Provide the [X, Y] coordinate of the cell's center where the given text is located.  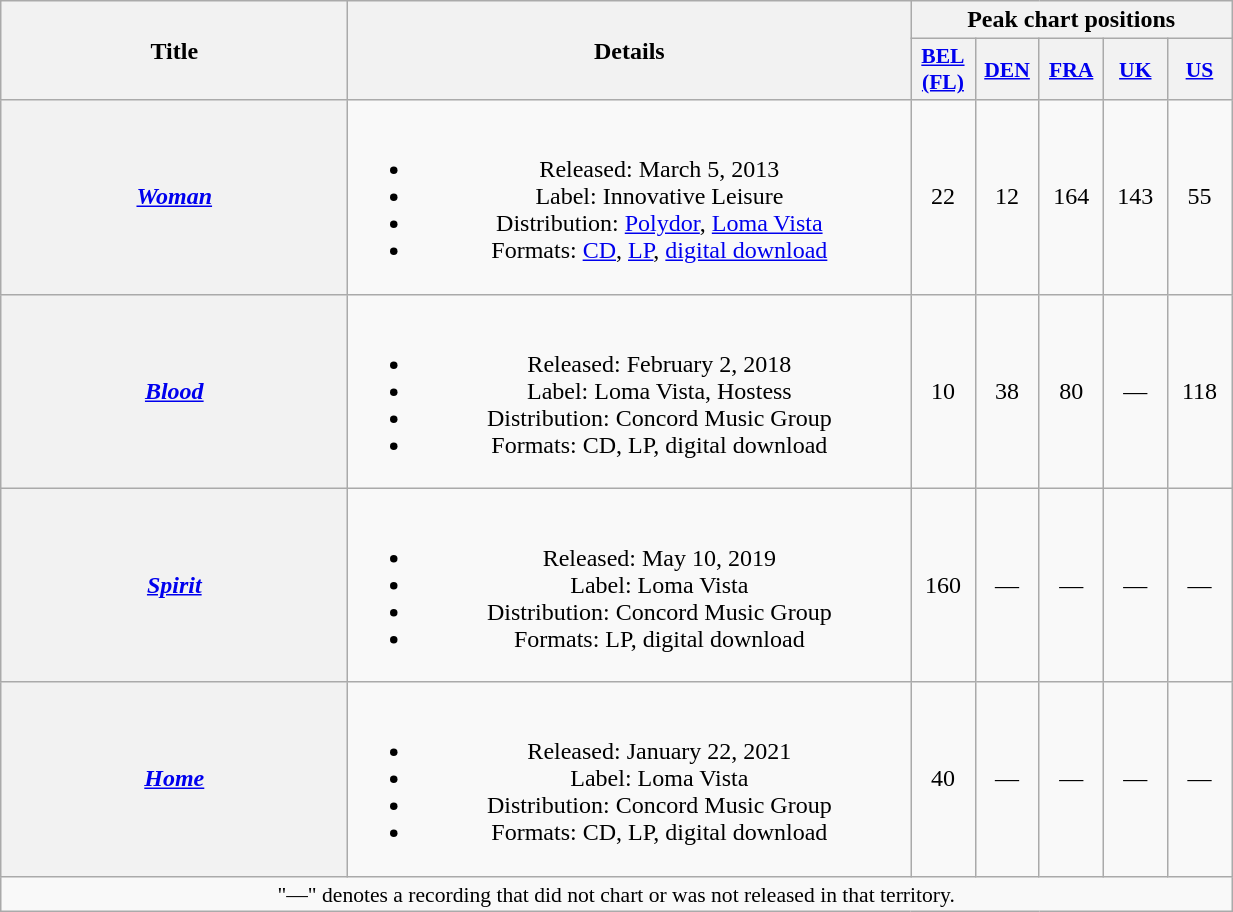
Details [630, 50]
DEN [1007, 70]
Peak chart positions [1072, 20]
Woman [174, 197]
55 [1199, 197]
FRA [1071, 70]
BEL(FL) [943, 70]
22 [943, 197]
Released: May 10, 2019Label: Loma VistaDistribution: Concord Music GroupFormats: LP, digital download [630, 585]
38 [1007, 391]
"—" denotes a recording that did not chart or was not released in that territory. [616, 894]
Released: January 22, 2021Label: Loma VistaDistribution: Concord Music GroupFormats: CD, LP, digital download [630, 779]
160 [943, 585]
80 [1071, 391]
UK [1135, 70]
Released: February 2, 2018Label: Loma Vista, HostessDistribution: Concord Music GroupFormats: CD, LP, digital download [630, 391]
Released: March 5, 2013Label: Innovative LeisureDistribution: Polydor, Loma VistaFormats: CD, LP, digital download [630, 197]
Title [174, 50]
143 [1135, 197]
12 [1007, 197]
10 [943, 391]
40 [943, 779]
US [1199, 70]
Blood [174, 391]
118 [1199, 391]
164 [1071, 197]
Spirit [174, 585]
Home [174, 779]
